Detect which cell encompasses the target text, then output its (X, Y) center coordinate. 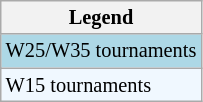
W25/W35 tournaments (102, 51)
Legend (102, 17)
W15 tournaments (102, 85)
